Return the (X, Y) coordinate for the center point of the cell that contains the specified text.  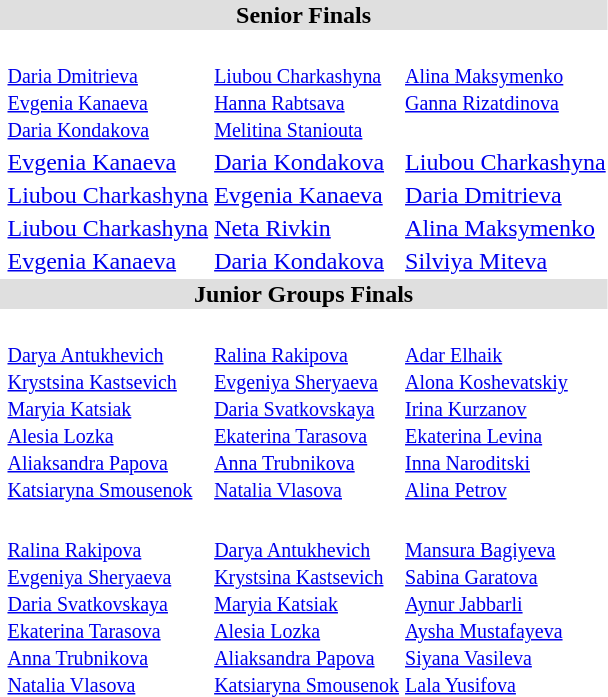
Alina Maksymenko (506, 228)
Ralina RakipovaEvgeniya SheryaevaDaria SvatkovskayaEkaterina TarasovaAnna TrubnikovaNatalia Vlasova (307, 408)
Junior Groups Finals (304, 294)
Darya AntukhevichKrystsina KastsevichMaryia KatsiakAlesia LozkaAliaksandra PapovaKatsiaryna Smousenok (108, 408)
Daria Dmitrieva (506, 195)
Daria DmitrievaEvgenia KanaevaDaria Kondakova (108, 88)
Silviya Miteva (506, 261)
Neta Rivkin (307, 228)
Alina MaksymenkoGanna Rizatdinova (506, 88)
Senior Finals (304, 15)
Liubou CharkashynaHanna RabtsavaMelitina Staniouta (307, 88)
Adar ElhaikAlona KoshevatskiyIrina KurzanovEkaterina LevinaInna NaroditskiAlina Petrov (506, 408)
